Output the [x, y] coordinate of the center of the cell containing the given text.  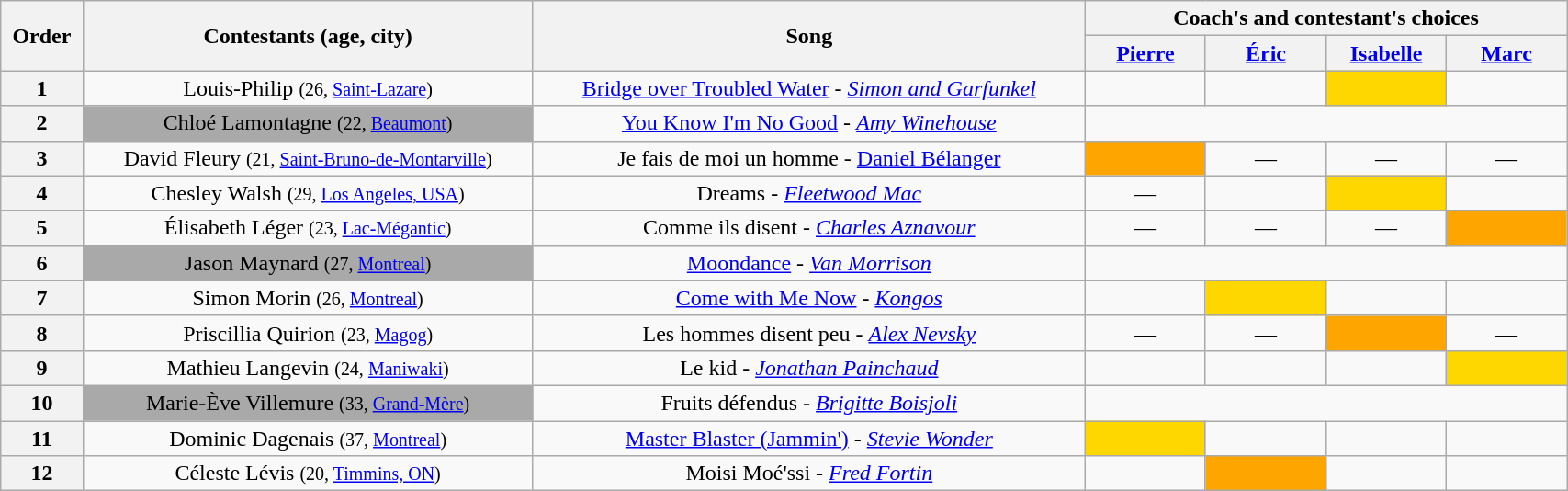
Coach's and contestant's choices [1325, 18]
Bridge over Troubled Water - Simon and Garfunkel [808, 88]
Marie-Ève Villemure (33, Grand-Mère) [308, 403]
Moondance - Van Morrison [808, 263]
2 [42, 123]
Dreams - Fleetwood Mac [808, 193]
Chloé Lamontagne (22, Beaumont) [308, 123]
Louis-Philip (26, Saint-Lazare) [308, 88]
Come with Me Now - Kongos [808, 298]
7 [42, 298]
Priscillia Quirion (23, Magog) [308, 333]
Contestants (age, city) [308, 36]
Jason Maynard (27, Montreal) [308, 263]
Chesley Walsh (29, Los Angeles, USA) [308, 193]
Éric [1266, 53]
3 [42, 158]
5 [42, 228]
Fruits défendus - Brigitte Boisjoli [808, 403]
4 [42, 193]
Je fais de moi un homme - Daniel Bélanger [808, 158]
Élisabeth Léger (23, Lac-Mégantic) [308, 228]
Isabelle [1387, 53]
David Fleury (21, Saint-Bruno-de-Montarville) [308, 158]
Céleste Lévis (20, Timmins, ON) [308, 474]
Simon Morin (26, Montreal) [308, 298]
8 [42, 333]
Pierre [1145, 53]
6 [42, 263]
Song [808, 36]
Order [42, 36]
Dominic Dagenais (37, Montreal) [308, 439]
Marc [1506, 53]
9 [42, 368]
10 [42, 403]
Le kid - Jonathan Painchaud [808, 368]
12 [42, 474]
11 [42, 439]
1 [42, 88]
Les hommes disent peu - Alex Nevsky [808, 333]
You Know I'm No Good - Amy Winehouse [808, 123]
Moisi Moé'ssi - Fred Fortin [808, 474]
Mathieu Langevin (24, Maniwaki) [308, 368]
Comme ils disent - Charles Aznavour [808, 228]
Master Blaster (Jammin') - Stevie Wonder [808, 439]
